Locate the cell with the specified text and output its (x, y) center coordinate. 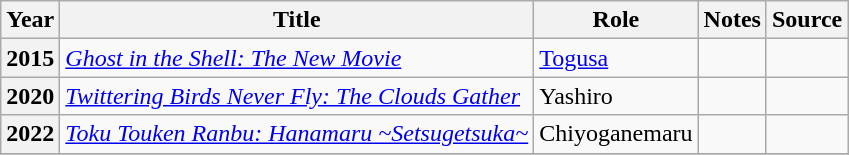
Year (30, 20)
Yashiro (616, 96)
Togusa (616, 58)
Source (806, 20)
Twittering Birds Never Fly: The Clouds Gather (297, 96)
Chiyoganemaru (616, 134)
Toku Touken Ranbu: Hanamaru ~Setsugetsuka~ (297, 134)
Title (297, 20)
Ghost in the Shell: The New Movie (297, 58)
Role (616, 20)
Notes (732, 20)
2015 (30, 58)
2020 (30, 96)
2022 (30, 134)
